Scan for the cell matching the given text and deliver its [x, y] coordinate at center. 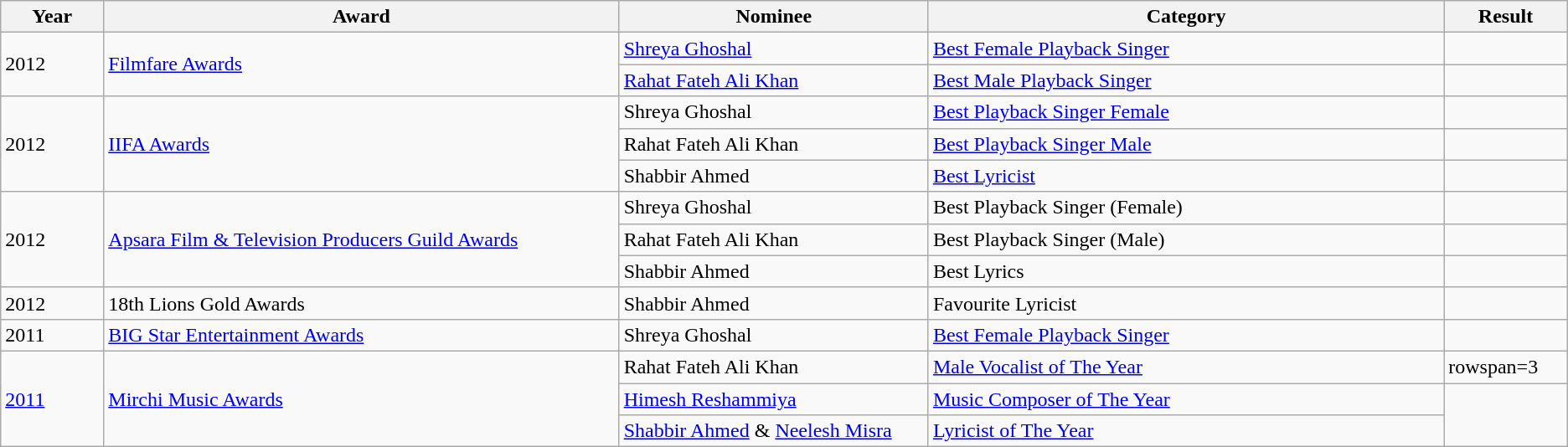
Shabbir Ahmed & Neelesh Misra [774, 431]
Filmfare Awards [362, 64]
IIFA Awards [362, 144]
Best Male Playback Singer [1186, 80]
Himesh Reshammiya [774, 399]
Best Playback Singer (Female) [1186, 208]
Best Playback Singer Male [1186, 144]
Result [1506, 17]
Best Playback Singer Female [1186, 112]
Apsara Film & Television Producers Guild Awards [362, 239]
Mirchi Music Awards [362, 398]
Male Vocalist of The Year [1186, 367]
Lyricist of The Year [1186, 431]
Year [52, 17]
Best Lyrics [1186, 271]
Best Lyricist [1186, 176]
18th Lions Gold Awards [362, 303]
Best Playback Singer (Male) [1186, 239]
rowspan=3 [1506, 367]
Nominee [774, 17]
Award [362, 17]
Favourite Lyricist [1186, 303]
BIG Star Entertainment Awards [362, 335]
Music Composer of The Year [1186, 399]
Category [1186, 17]
